Locate the cell with the specified text and output its [x, y] center coordinate. 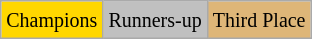
Third Place [259, 20]
Champions [52, 20]
Runners-up [155, 20]
